Pinpoint the cell where the given text exists, returning its [x, y] midpoint coordinate. 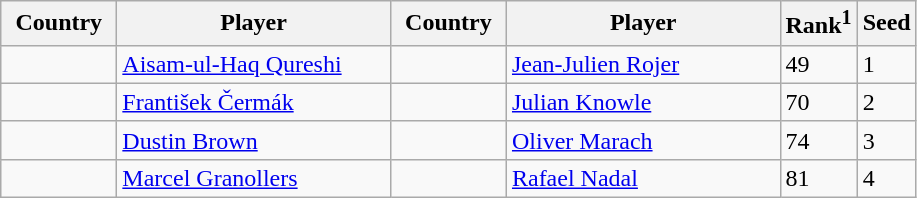
3 [886, 140]
Jean-Julien Rojer [643, 64]
Dustin Brown [254, 140]
74 [818, 140]
Seed [886, 24]
Oliver Marach [643, 140]
Julian Knowle [643, 102]
František Čermák [254, 102]
Marcel Granollers [254, 178]
70 [818, 102]
1 [886, 64]
Rafael Nadal [643, 178]
4 [886, 178]
2 [886, 102]
Rank1 [818, 24]
81 [818, 178]
Aisam-ul-Haq Qureshi [254, 64]
49 [818, 64]
